For the text-containing cell, return its midpoint in [X, Y] coordinate format. 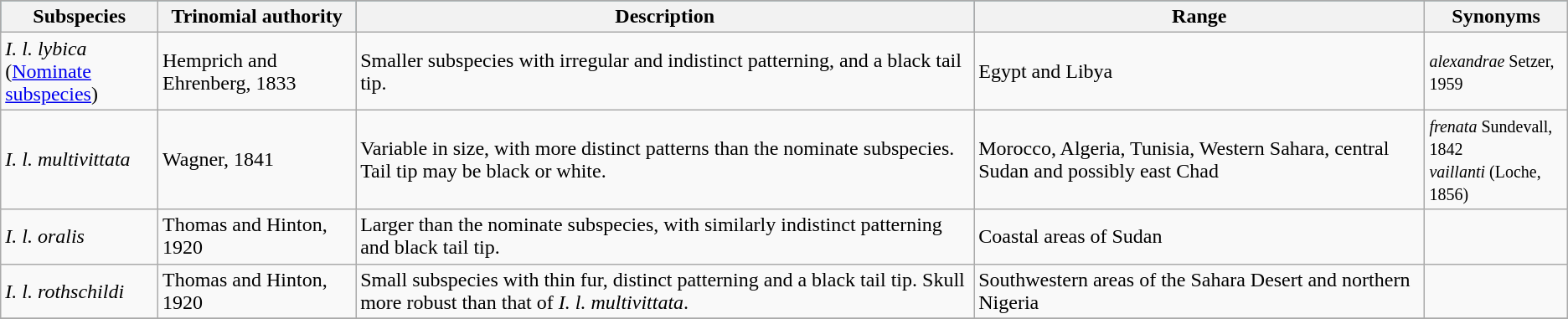
Larger than the nominate subspecies, with similarly indistinct patterning and black tail tip. [665, 236]
Variable in size, with more distinct patterns than the nominate subspecies. Tail tip may be black or white. [665, 159]
Subspecies [80, 17]
Trinomial authority [257, 17]
Coastal areas of Sudan [1199, 236]
alexandrae Setzer, 1959 [1496, 71]
I. l. rothschildi [80, 291]
Hemprich and Ehrenberg, 1833 [257, 71]
Egypt and Libya [1199, 71]
Range [1199, 17]
Smaller subspecies with irregular and indistinct patterning, and a black tail tip. [665, 71]
Wagner, 1841 [257, 159]
I. l. oralis [80, 236]
I. l. multivittata [80, 159]
Southwestern areas of the Sahara Desert and northern Nigeria [1199, 291]
Description [665, 17]
I. l. lybica(Nominate subspecies) [80, 71]
Small subspecies with thin fur, distinct patterning and a black tail tip. Skull more robust than that of I. l. multivittata. [665, 291]
Morocco, Algeria, Tunisia, Western Sahara, central Sudan and possibly east Chad [1199, 159]
Synonyms [1496, 17]
frenata Sundevall, 1842vaillanti (Loche, 1856) [1496, 159]
